Pinpoint the cell where the given text exists, returning its (X, Y) midpoint coordinate. 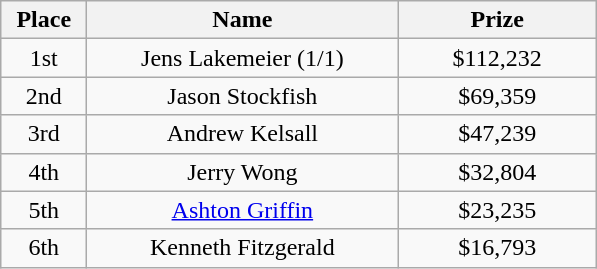
Kenneth Fitzgerald (242, 248)
6th (44, 248)
5th (44, 210)
$112,232 (498, 58)
Ashton Griffin (242, 210)
1st (44, 58)
3rd (44, 134)
4th (44, 172)
Name (242, 20)
Jens Lakemeier (1/1) (242, 58)
Jerry Wong (242, 172)
$69,359 (498, 96)
$23,235 (498, 210)
Jason Stockfish (242, 96)
Place (44, 20)
Andrew Kelsall (242, 134)
$32,804 (498, 172)
2nd (44, 96)
$47,239 (498, 134)
$16,793 (498, 248)
Prize (498, 20)
